Pinpoint the cell where the given text exists, returning its (x, y) midpoint coordinate. 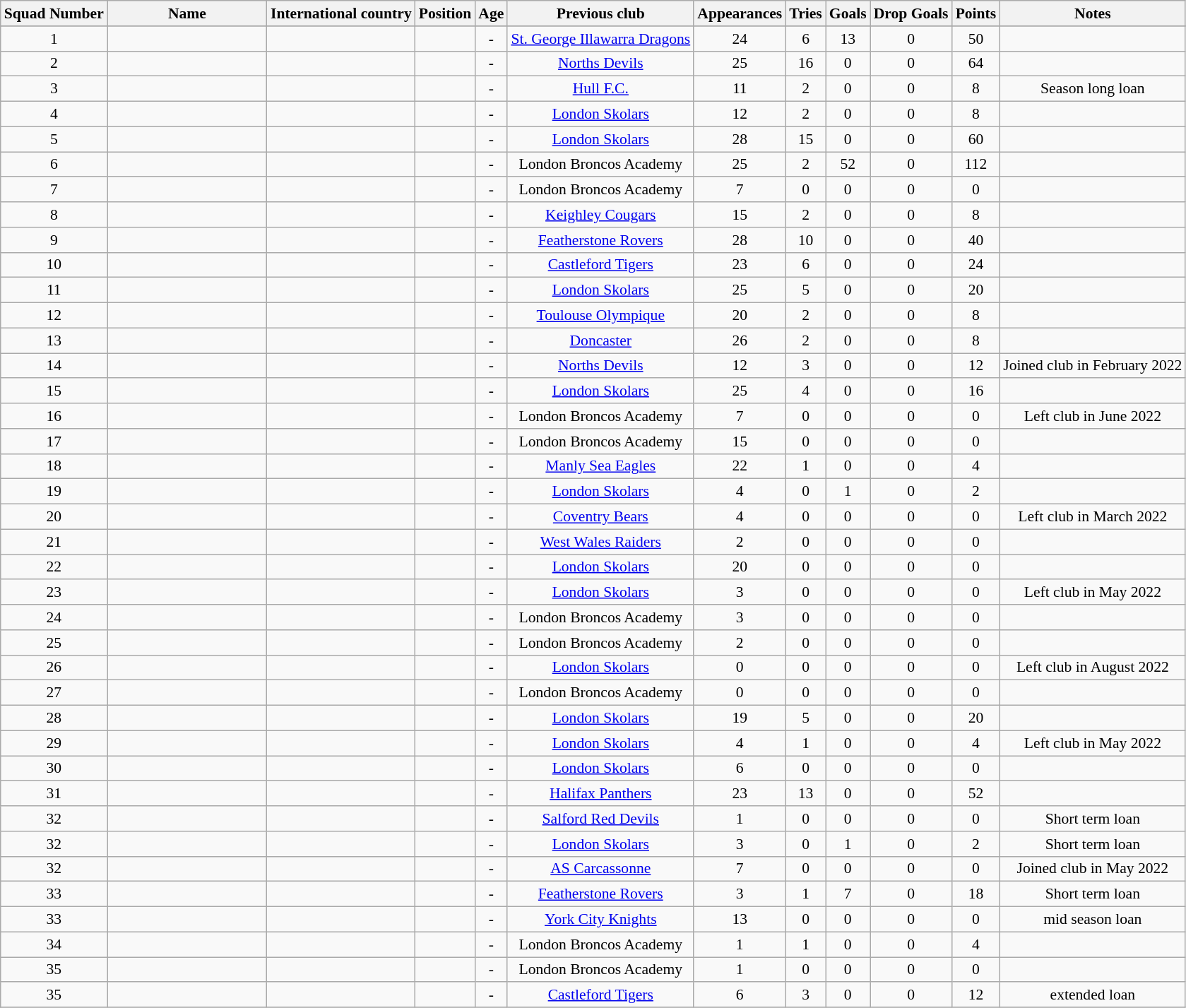
50 (976, 39)
21 (54, 542)
Left club in June 2022 (1092, 416)
Salford Red Devils (600, 819)
Drop Goals (911, 13)
Previous club (600, 13)
Left club in August 2022 (1092, 668)
14 (54, 366)
Keighley Cougars (600, 215)
Joined club in May 2022 (1092, 869)
Doncaster (600, 340)
Notes (1092, 13)
Age (491, 13)
Season long loan (1092, 89)
Position (445, 13)
AS Carcassonne (600, 869)
International country (341, 13)
Halifax Panthers (600, 794)
30 (54, 769)
27 (54, 693)
Name (187, 13)
Points (976, 13)
60 (976, 139)
St. George Illawarra Dragons (600, 39)
34 (54, 944)
Squad Number (54, 13)
64 (976, 64)
40 (976, 240)
Hull F.C. (600, 89)
York City Knights (600, 920)
Coventry Bears (600, 517)
Tries (805, 13)
Left club in March 2022 (1092, 517)
112 (976, 165)
West Wales Raiders (600, 542)
Joined club in February 2022 (1092, 366)
17 (54, 441)
Appearances (740, 13)
31 (54, 794)
9 (54, 240)
29 (54, 743)
mid season loan (1092, 920)
Toulouse Olympique (600, 316)
Manly Sea Eagles (600, 466)
Goals (848, 13)
extended loan (1092, 995)
